Return (X, Y) of the center of cell containing provided text 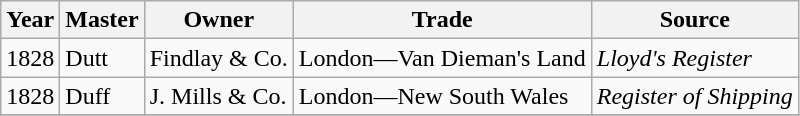
Findlay & Co. (218, 58)
Year (30, 20)
Lloyd's Register (694, 58)
Trade (442, 20)
London—New South Wales (442, 96)
J. Mills & Co. (218, 96)
Source (694, 20)
Duff (102, 96)
Owner (218, 20)
Dutt (102, 58)
Register of Shipping (694, 96)
Master (102, 20)
London—Van Dieman's Land (442, 58)
